Pinpoint the cell where the given text exists, returning its (X, Y) midpoint coordinate. 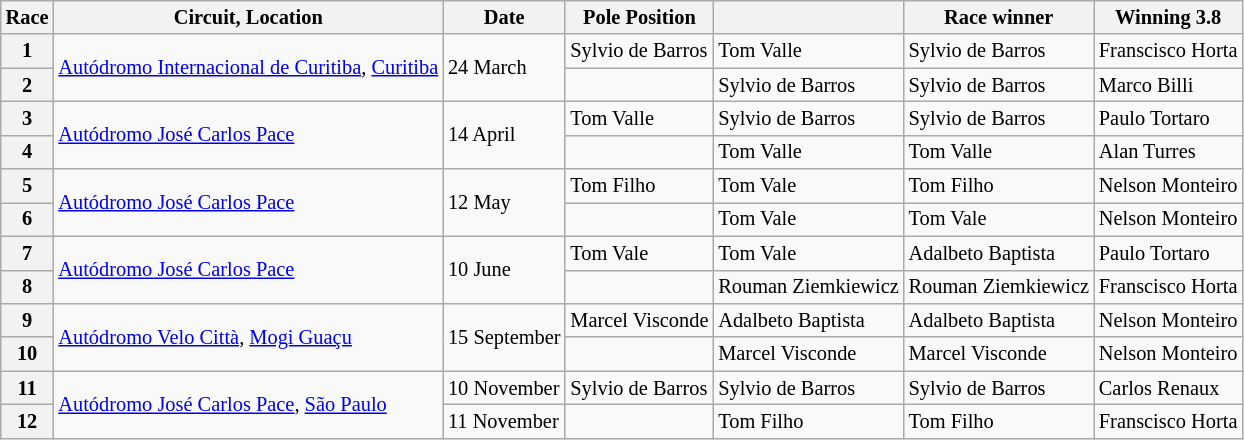
Winning 3.8 (1168, 17)
12 May (504, 202)
9 (28, 320)
Date (504, 17)
Autódromo Velo Città, Mogi Guaçu (248, 336)
10 November (504, 388)
10 (28, 354)
11 (28, 388)
6 (28, 219)
3 (28, 118)
Autódromo Internacional de Curitiba, Curitiba (248, 68)
8 (28, 287)
Circuit, Location (248, 17)
Carlos Renaux (1168, 388)
15 September (504, 336)
Race winner (999, 17)
14 April (504, 134)
Marco Billi (1168, 85)
1 (28, 51)
Alan Turres (1168, 152)
5 (28, 186)
7 (28, 253)
4 (28, 152)
2 (28, 85)
Race (28, 17)
Pole Position (639, 17)
Autódromo José Carlos Pace, São Paulo (248, 404)
24 March (504, 68)
11 November (504, 421)
12 (28, 421)
10 June (504, 270)
